Provide the [X, Y] coordinate of the cell's center where the given text is located.  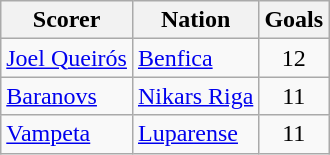
Vampeta [67, 134]
Scorer [67, 20]
Joel Queirós [67, 58]
Benfica [195, 58]
Nation [195, 20]
Goals [294, 20]
Baranovs [67, 96]
Luparense [195, 134]
12 [294, 58]
Nikars Riga [195, 96]
